Return the (X, Y) coordinate for the center point of the cell that contains the specified text.  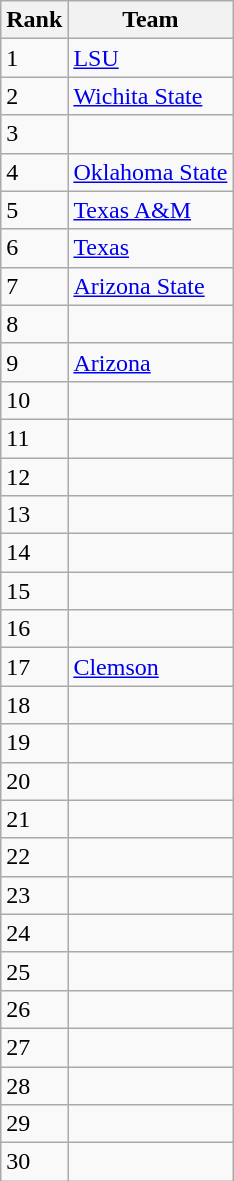
28 (34, 1085)
27 (34, 1047)
7 (34, 286)
29 (34, 1124)
14 (34, 553)
10 (34, 400)
17 (34, 667)
18 (34, 705)
19 (34, 743)
23 (34, 895)
11 (34, 438)
Team (150, 20)
Arizona State (150, 286)
30 (34, 1162)
13 (34, 515)
Texas A&M (150, 210)
12 (34, 477)
Arizona (150, 362)
Clemson (150, 667)
20 (34, 781)
26 (34, 1009)
3 (34, 134)
Texas (150, 248)
LSU (150, 58)
Oklahoma State (150, 172)
9 (34, 362)
Rank (34, 20)
25 (34, 971)
15 (34, 591)
1 (34, 58)
4 (34, 172)
22 (34, 857)
24 (34, 933)
16 (34, 629)
6 (34, 248)
Wichita State (150, 96)
5 (34, 210)
8 (34, 324)
21 (34, 819)
2 (34, 96)
